Provide the [x, y] coordinate of the cell's center where the given text is located.  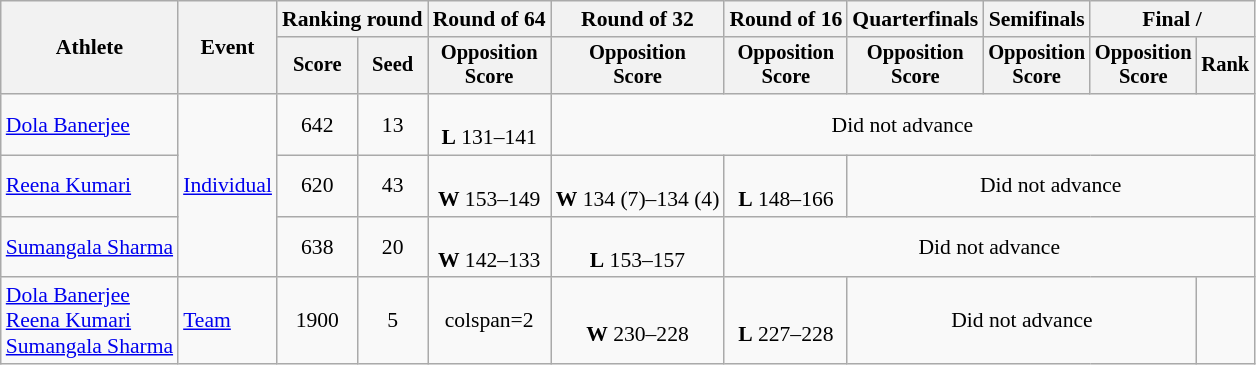
Round of 16 [786, 19]
L 131–141 [490, 124]
638 [318, 248]
W 230–228 [638, 322]
43 [393, 186]
1900 [318, 322]
Score [318, 66]
Individual [228, 186]
L 148–166 [786, 186]
W 153–149 [490, 186]
W 142–133 [490, 248]
L 227–228 [786, 322]
20 [393, 248]
5 [393, 322]
642 [318, 124]
Dola BanerjeeReena KumariSumangala Sharma [90, 322]
Sumangala Sharma [90, 248]
L 153–157 [638, 248]
Round of 32 [638, 19]
13 [393, 124]
colspan=2 [490, 322]
Rank [1226, 66]
Quarterfinals [915, 19]
Reena Kumari [90, 186]
Semifinals [1036, 19]
Ranking round [352, 19]
Athlete [90, 48]
W 134 (7)–134 (4) [638, 186]
620 [318, 186]
Round of 64 [490, 19]
Team [228, 322]
Dola Banerjee [90, 124]
Event [228, 48]
Seed [393, 66]
Final / [1172, 19]
